Capture the cell that displays the provided text and extract its [x, y] central coordinate. 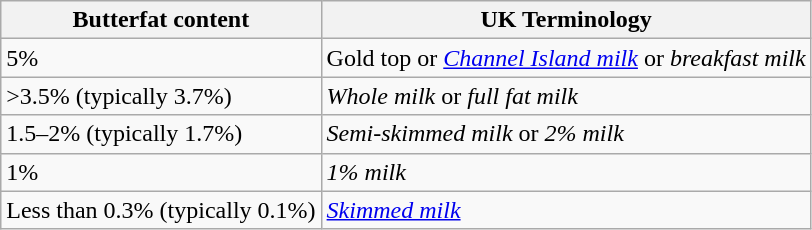
>3.5% (typically 3.7%) [161, 96]
1.5–2% (typically 1.7%) [161, 134]
Less than 0.3% (typically 0.1%) [161, 210]
1% milk [566, 172]
UK Terminology [566, 20]
Skimmed milk [566, 210]
Gold top or Channel Island milk or breakfast milk [566, 58]
Butterfat content [161, 20]
Whole milk or full fat milk [566, 96]
1% [161, 172]
Semi-skimmed milk or 2% milk [566, 134]
5% [161, 58]
